Provide the [X, Y] coordinate of the cell's center where the given text is located.  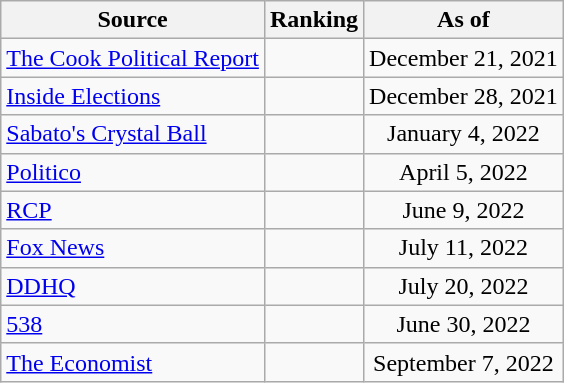
Fox News [133, 248]
Ranking [314, 20]
Inside Elections [133, 96]
As of [464, 20]
April 5, 2022 [464, 172]
DDHQ [133, 286]
July 11, 2022 [464, 248]
June 30, 2022 [464, 324]
Sabato's Crystal Ball [133, 134]
Source [133, 20]
Politico [133, 172]
September 7, 2022 [464, 362]
RCP [133, 210]
January 4, 2022 [464, 134]
The Cook Political Report [133, 58]
July 20, 2022 [464, 286]
December 21, 2021 [464, 58]
December 28, 2021 [464, 96]
June 9, 2022 [464, 210]
The Economist [133, 362]
538 [133, 324]
